Scan for the cell matching the given text and deliver its [X, Y] coordinate at center. 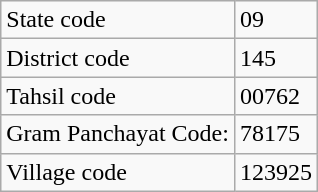
Village code [118, 172]
State code [118, 20]
09 [276, 20]
145 [276, 58]
00762 [276, 96]
78175 [276, 134]
District code [118, 58]
Gram Panchayat Code: [118, 134]
Tahsil code [118, 96]
123925 [276, 172]
